Return [x, y] of the center of cell containing provided text 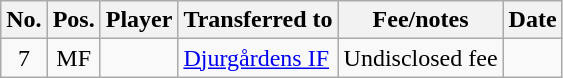
MF [74, 58]
Date [532, 20]
7 [24, 58]
Fee/notes [420, 20]
No. [24, 20]
Transferred to [258, 20]
Player [139, 20]
Djurgårdens IF [258, 58]
Pos. [74, 20]
Undisclosed fee [420, 58]
